Pinpoint the cell where the given text exists, returning its [X, Y] midpoint coordinate. 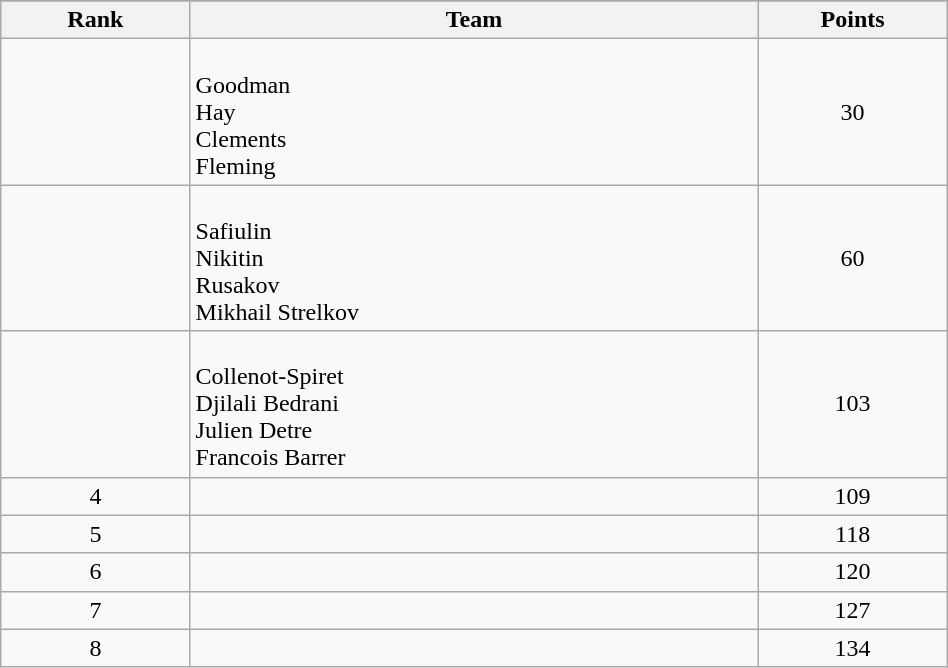
30 [852, 112]
SafiulinNikitinRusakovMikhail Strelkov [474, 258]
60 [852, 258]
6 [96, 572]
4 [96, 496]
5 [96, 534]
127 [852, 610]
134 [852, 648]
8 [96, 648]
109 [852, 496]
Rank [96, 20]
GoodmanHayClementsFleming [474, 112]
Collenot-SpiretDjilali BedraniJulien DetreFrancois Barrer [474, 404]
Points [852, 20]
7 [96, 610]
Team [474, 20]
118 [852, 534]
120 [852, 572]
103 [852, 404]
